Locate the cell with the specified text and output its [x, y] center coordinate. 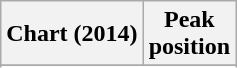
Peakposition [189, 34]
Chart (2014) [72, 34]
